Scan for the cell matching the given text and deliver its (x, y) coordinate at center. 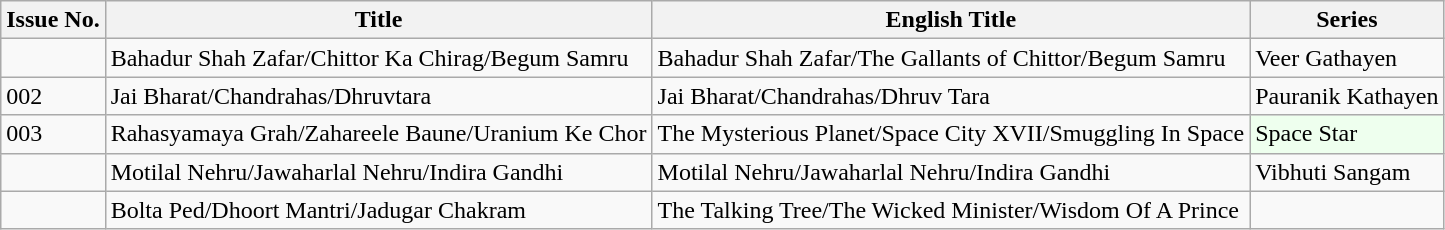
Jai Bharat/Chandrahas/Dhruv Tara (951, 96)
Veer Gathayen (1347, 58)
Vibhuti Sangam (1347, 172)
Bahadur Shah Zafar/Chittor Ka Chirag/Begum Samru (378, 58)
Bolta Ped/Dhoort Mantri/Jadugar Chakram (378, 210)
Pauranik Kathayen (1347, 96)
Issue No. (53, 20)
Series (1347, 20)
Bahadur Shah Zafar/The Gallants of Chittor/Begum Samru (951, 58)
Rahasyamaya Grah/Zahareele Baune/Uranium Ke Chor (378, 134)
Space Star (1347, 134)
Title (378, 20)
The Mysterious Planet/Space City XVII/Smuggling In Space (951, 134)
The Talking Tree/The Wicked Minister/Wisdom Of A Prince (951, 210)
003 (53, 134)
002 (53, 96)
Jai Bharat/Chandrahas/Dhruvtara (378, 96)
English Title (951, 20)
